Return the [x, y] coordinate for the center point of the cell that contains the specified text.  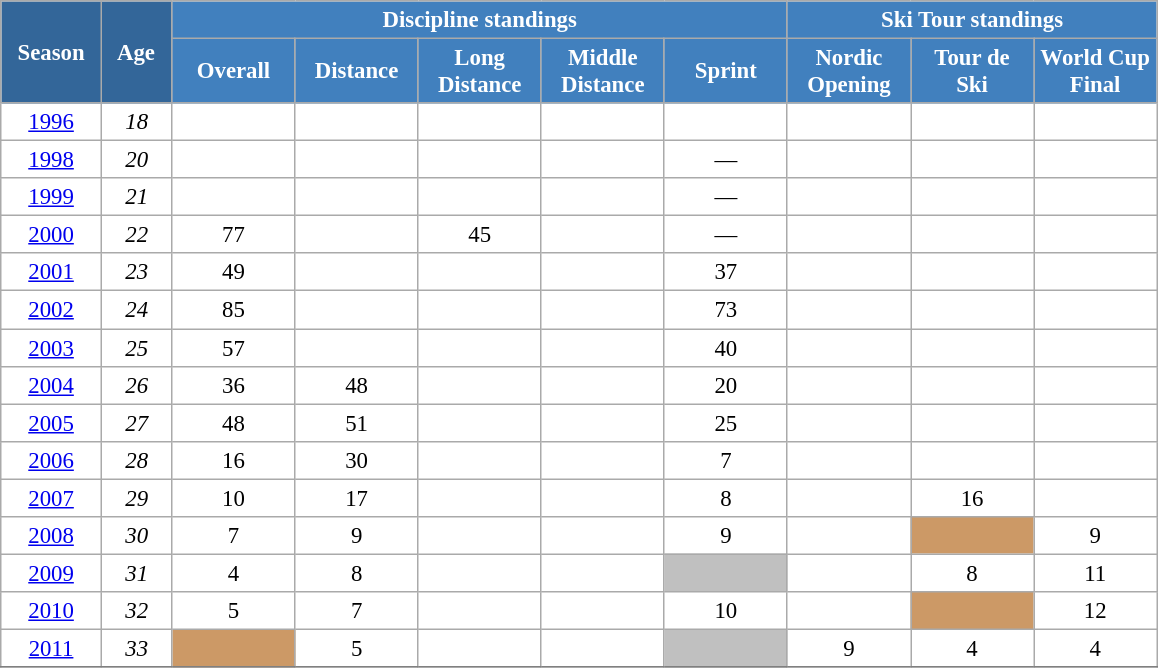
17 [356, 498]
2003 [52, 348]
2007 [52, 498]
Distance [356, 72]
51 [356, 423]
40 [726, 348]
1996 [52, 122]
29 [136, 498]
31 [136, 573]
2008 [52, 536]
2000 [52, 235]
33 [136, 648]
57 [234, 348]
21 [136, 197]
2006 [52, 460]
32 [136, 611]
2010 [52, 611]
Ski Tour standings [972, 20]
23 [136, 273]
Long Distance [480, 72]
73 [726, 310]
Sprint [726, 72]
2004 [52, 385]
Middle Distance [602, 72]
45 [480, 235]
49 [234, 273]
37 [726, 273]
2009 [52, 573]
18 [136, 122]
2002 [52, 310]
Season [52, 52]
NordicOpening [848, 72]
77 [234, 235]
Overall [234, 72]
2001 [52, 273]
12 [1096, 611]
2011 [52, 648]
1998 [52, 160]
2005 [52, 423]
1999 [52, 197]
28 [136, 460]
85 [234, 310]
27 [136, 423]
24 [136, 310]
11 [1096, 573]
World CupFinal [1096, 72]
Age [136, 52]
22 [136, 235]
36 [234, 385]
Tour deSki [972, 72]
Discipline standings [480, 20]
26 [136, 385]
